From the cell containing the given text, extract its center point as (x, y) coordinate. 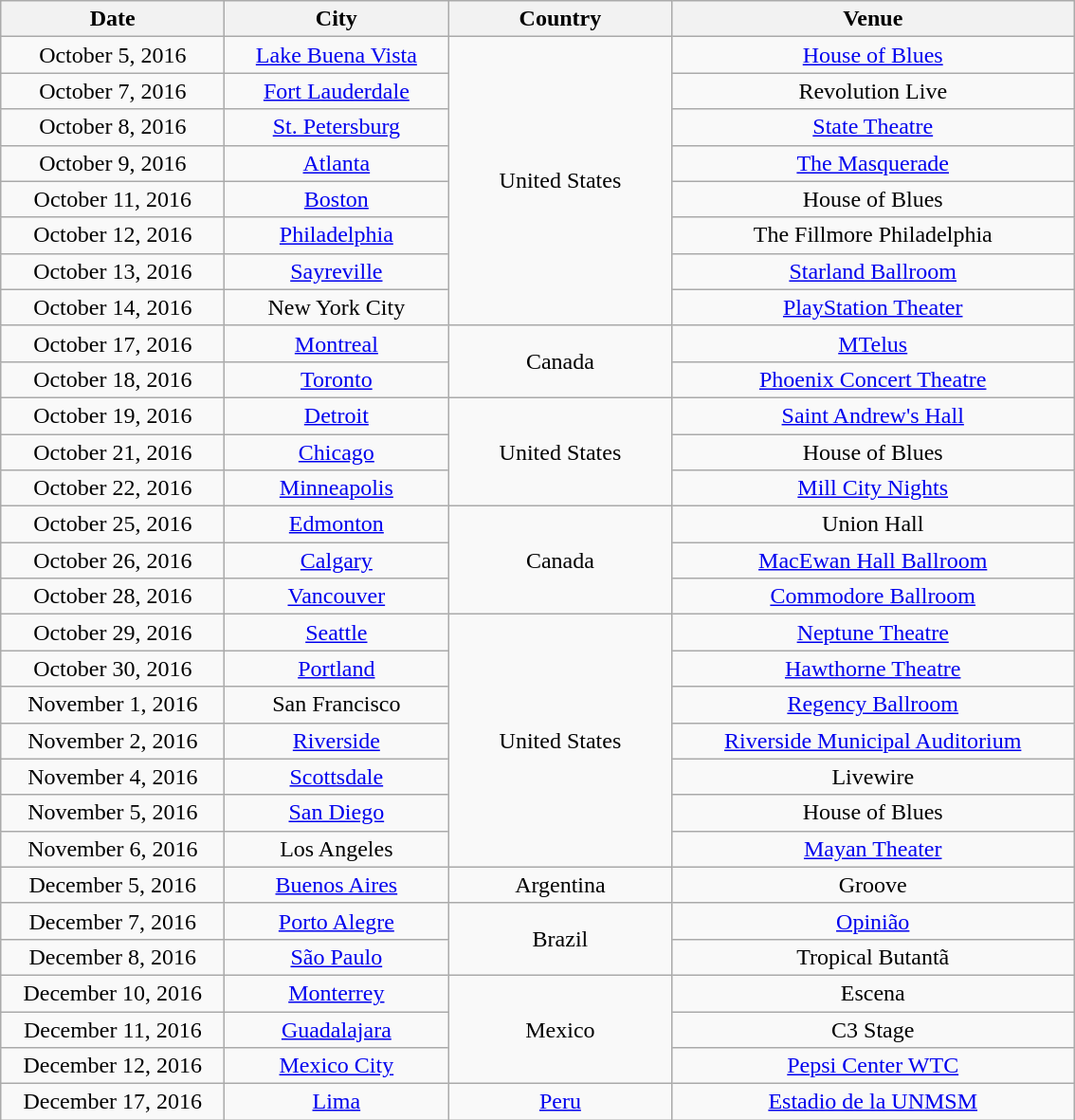
Mexico City (337, 1066)
Groove (873, 885)
St. Petersburg (337, 127)
December 17, 2016 (113, 1102)
Philadelphia (337, 235)
Argentina (560, 885)
October 19, 2016 (113, 415)
The Fillmore Philadelphia (873, 235)
December 10, 2016 (113, 993)
October 26, 2016 (113, 560)
October 29, 2016 (113, 633)
C3 Stage (873, 1029)
October 11, 2016 (113, 199)
Scottsdale (337, 777)
Chicago (337, 452)
Saint Andrew's Hall (873, 415)
October 8, 2016 (113, 127)
November 5, 2016 (113, 813)
Regency Ballroom (873, 705)
Livewire (873, 777)
October 7, 2016 (113, 91)
October 22, 2016 (113, 488)
Minneapolis (337, 488)
Hawthorne Theatre (873, 669)
Lima (337, 1102)
November 6, 2016 (113, 849)
Tropical Butantã (873, 957)
Boston (337, 199)
Lake Buena Vista (337, 55)
State Theatre (873, 127)
Fort Lauderdale (337, 91)
October 9, 2016 (113, 163)
São Paulo (337, 957)
October 18, 2016 (113, 379)
Date (113, 19)
Union Hall (873, 524)
Pepsi Center WTC (873, 1066)
Atlanta (337, 163)
Guadalajara (337, 1029)
November 2, 2016 (113, 741)
Mayan Theater (873, 849)
Vancouver (337, 597)
City (337, 19)
December 7, 2016 (113, 921)
Starland Ballroom (873, 271)
October 25, 2016 (113, 524)
December 11, 2016 (113, 1029)
Country (560, 19)
October 30, 2016 (113, 669)
Seattle (337, 633)
Edmonton (337, 524)
Mexico (560, 1029)
San Diego (337, 813)
Toronto (337, 379)
October 12, 2016 (113, 235)
December 12, 2016 (113, 1066)
October 21, 2016 (113, 452)
Porto Alegre (337, 921)
PlayStation Theater (873, 307)
Peru (560, 1102)
Mill City Nights (873, 488)
Commodore Ballroom (873, 597)
Sayreville (337, 271)
Revolution Live (873, 91)
Neptune Theatre (873, 633)
December 5, 2016 (113, 885)
Riverside (337, 741)
October 13, 2016 (113, 271)
Estadio de la UNMSM (873, 1102)
Montreal (337, 343)
November 4, 2016 (113, 777)
The Masquerade (873, 163)
Monterrey (337, 993)
Opinião (873, 921)
October 28, 2016 (113, 597)
Phoenix Concert Theatre (873, 379)
Calgary (337, 560)
San Francisco (337, 705)
New York City (337, 307)
Buenos Aires (337, 885)
Brazil (560, 939)
October 17, 2016 (113, 343)
MTelus (873, 343)
Riverside Municipal Auditorium (873, 741)
Escena (873, 993)
December 8, 2016 (113, 957)
MacEwan Hall Ballroom (873, 560)
October 5, 2016 (113, 55)
November 1, 2016 (113, 705)
Detroit (337, 415)
Venue (873, 19)
Portland (337, 669)
Los Angeles (337, 849)
October 14, 2016 (113, 307)
